Provide the (X, Y) coordinate of the cell's center where the given text is located.  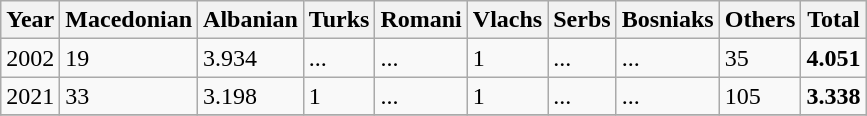
105 (760, 96)
2002 (30, 58)
4.051 (834, 58)
Romani (421, 20)
Albanian (251, 20)
35 (760, 58)
3.198 (251, 96)
Others (760, 20)
Serbs (582, 20)
Bosniaks (668, 20)
Macedonian (129, 20)
2021 (30, 96)
Vlachs (507, 20)
3.338 (834, 96)
19 (129, 58)
33 (129, 96)
Total (834, 20)
3.934 (251, 58)
Turks (339, 20)
Year (30, 20)
